Search for the cell housing the specified text and yield its (x, y) center coordinate. 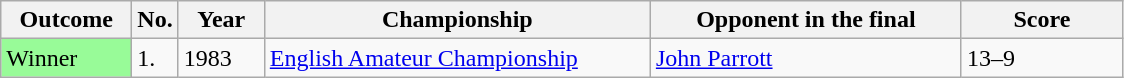
No. (155, 20)
John Parrott (806, 58)
Winner (66, 58)
Outcome (66, 20)
English Amateur Championship (457, 58)
Opponent in the final (806, 20)
1983 (221, 58)
Score (1042, 20)
13–9 (1042, 58)
1. (155, 58)
Championship (457, 20)
Year (221, 20)
